Return [X, Y] of the center of cell containing provided text 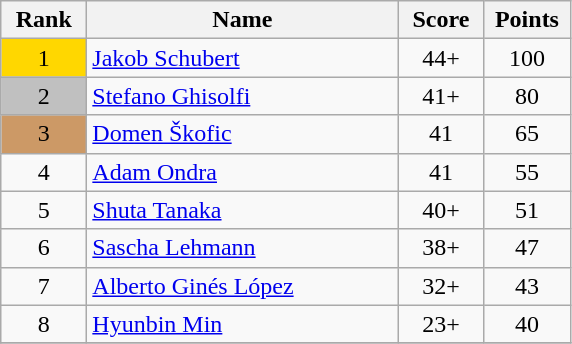
6 [44, 248]
100 [527, 58]
44+ [441, 58]
Domen Škofic [242, 134]
40 [527, 324]
23+ [441, 324]
47 [527, 248]
32+ [441, 286]
8 [44, 324]
2 [44, 96]
40+ [441, 210]
65 [527, 134]
55 [527, 172]
Adam Ondra [242, 172]
4 [44, 172]
Hyunbin Min [242, 324]
Points [527, 20]
Stefano Ghisolfi [242, 96]
41+ [441, 96]
Sascha Lehmann [242, 248]
7 [44, 286]
Rank [44, 20]
3 [44, 134]
Alberto Ginés López [242, 286]
43 [527, 286]
38+ [441, 248]
Name [242, 20]
1 [44, 58]
Score [441, 20]
80 [527, 96]
51 [527, 210]
5 [44, 210]
Shuta Tanaka [242, 210]
Jakob Schubert [242, 58]
